Locate the cell with the specified text and output its (x, y) center coordinate. 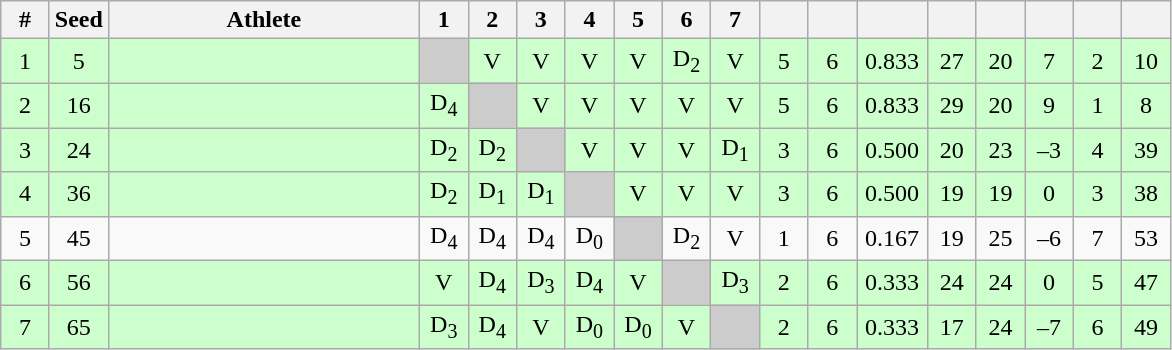
–7 (1050, 327)
Athlete (264, 20)
36 (78, 194)
38 (1146, 194)
16 (78, 105)
27 (952, 61)
# (26, 20)
23 (1000, 150)
29 (952, 105)
25 (1000, 238)
45 (78, 238)
0.167 (892, 238)
49 (1146, 327)
–6 (1050, 238)
9 (1050, 105)
10 (1146, 61)
65 (78, 327)
Seed (78, 20)
8 (1146, 105)
56 (78, 283)
47 (1146, 283)
53 (1146, 238)
39 (1146, 150)
17 (952, 327)
–3 (1050, 150)
